Scan for the cell matching the given text and deliver its (x, y) coordinate at center. 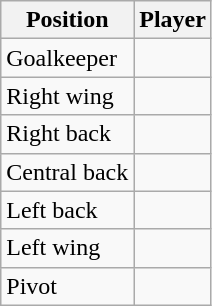
Right wing (68, 96)
Goalkeeper (68, 58)
Central back (68, 172)
Player (173, 20)
Pivot (68, 286)
Left back (68, 210)
Right back (68, 134)
Left wing (68, 248)
Position (68, 20)
